Output the (X, Y) coordinate of the center of the cell containing the given text.  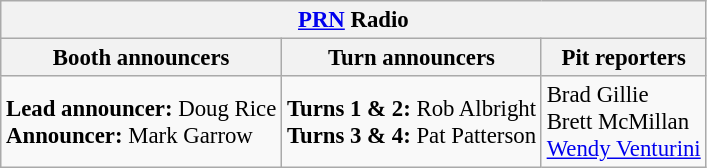
Lead announcer: Doug RiceAnnouncer: Mark Garrow (142, 122)
Brad GillieBrett McMillanWendy Venturini (624, 122)
Turn announcers (412, 58)
Turns 1 & 2: Rob AlbrightTurns 3 & 4: Pat Patterson (412, 122)
Booth announcers (142, 58)
PRN Radio (354, 20)
Pit reporters (624, 58)
